Output the (X, Y) coordinate of the center of the cell containing the given text.  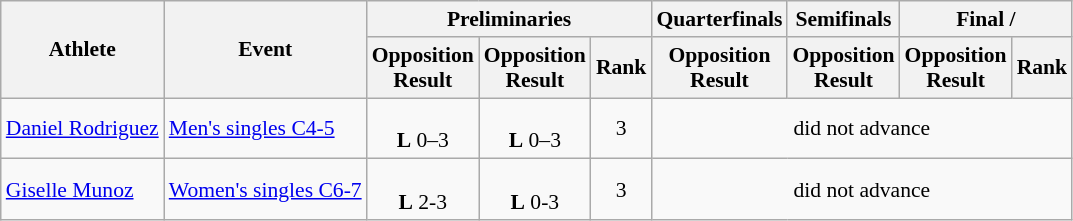
Event (266, 50)
L 0-3 (535, 190)
Semifinals (843, 19)
Preliminaries (510, 19)
Athlete (82, 50)
Men's singles C4-5 (266, 128)
L 2-3 (423, 190)
Daniel Rodriguez (82, 128)
Women's singles C6-7 (266, 190)
Giselle Munoz (82, 190)
Quarterfinals (719, 19)
Final / (986, 19)
